Pinpoint the cell where the given text exists, returning its [X, Y] midpoint coordinate. 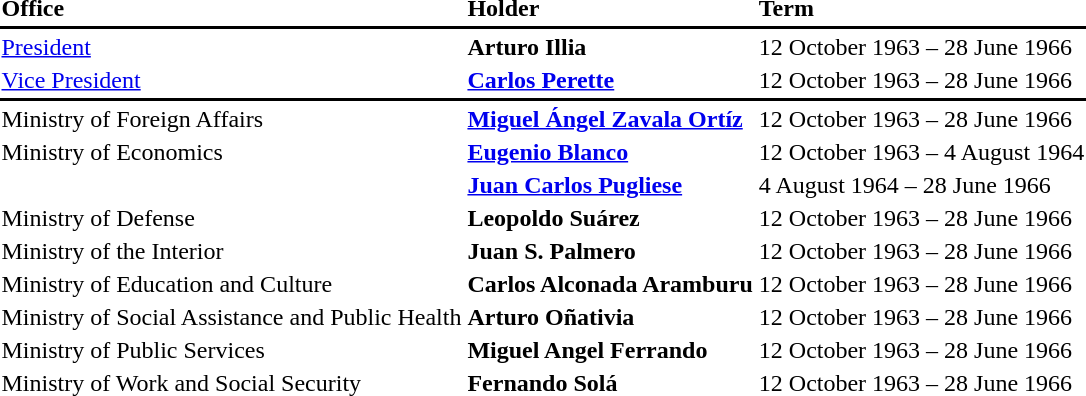
Carlos Perette [610, 80]
Ministry of Public Services [232, 350]
Miguel Angel Ferrando [610, 350]
Juan Carlos Pugliese [610, 185]
Juan S. Palmero [610, 251]
Ministry of Defense [232, 218]
Arturo Illia [610, 47]
Carlos Alconada Aramburu [610, 284]
Ministry of Foreign Affairs [232, 119]
Ministry of Economics [232, 152]
President [232, 47]
Miguel Ángel Zavala Ortíz [610, 119]
Ministry of Education and Culture [232, 284]
4 August 1964 – 28 June 1966 [921, 185]
Arturo Oñativia [610, 317]
Ministry of Social Assistance and Public Health [232, 317]
Vice President [232, 80]
Eugenio Blanco [610, 152]
Ministry of the Interior [232, 251]
Leopoldo Suárez [610, 218]
12 October 1963 – 4 August 1964 [921, 152]
